Identify which cell holds the provided text, then report its [X, Y] central coordinate. 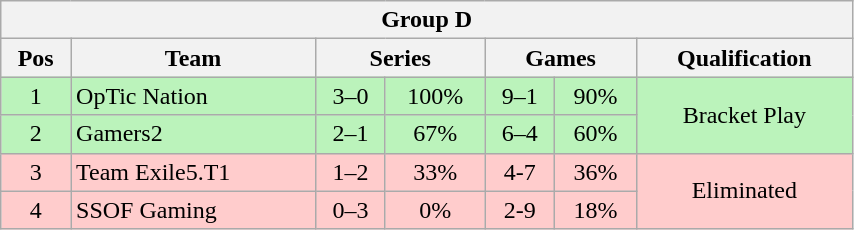
Eliminated [744, 191]
2–1 [351, 134]
Games [560, 58]
SSOF Gaming [194, 210]
Pos [36, 58]
Bracket Play [744, 115]
Team Exile5.T1 [194, 172]
3–0 [351, 96]
4 [36, 210]
OpTic Nation [194, 96]
0–3 [351, 210]
1–2 [351, 172]
Series [400, 58]
36% [596, 172]
18% [596, 210]
3 [36, 172]
1 [36, 96]
60% [596, 134]
2-9 [520, 210]
4-7 [520, 172]
6–4 [520, 134]
Gamers2 [194, 134]
2 [36, 134]
Team [194, 58]
Group D [427, 20]
0% [434, 210]
90% [596, 96]
Qualification [744, 58]
9–1 [520, 96]
67% [434, 134]
100% [434, 96]
33% [434, 172]
